Return [X, Y] of the center of cell containing provided text 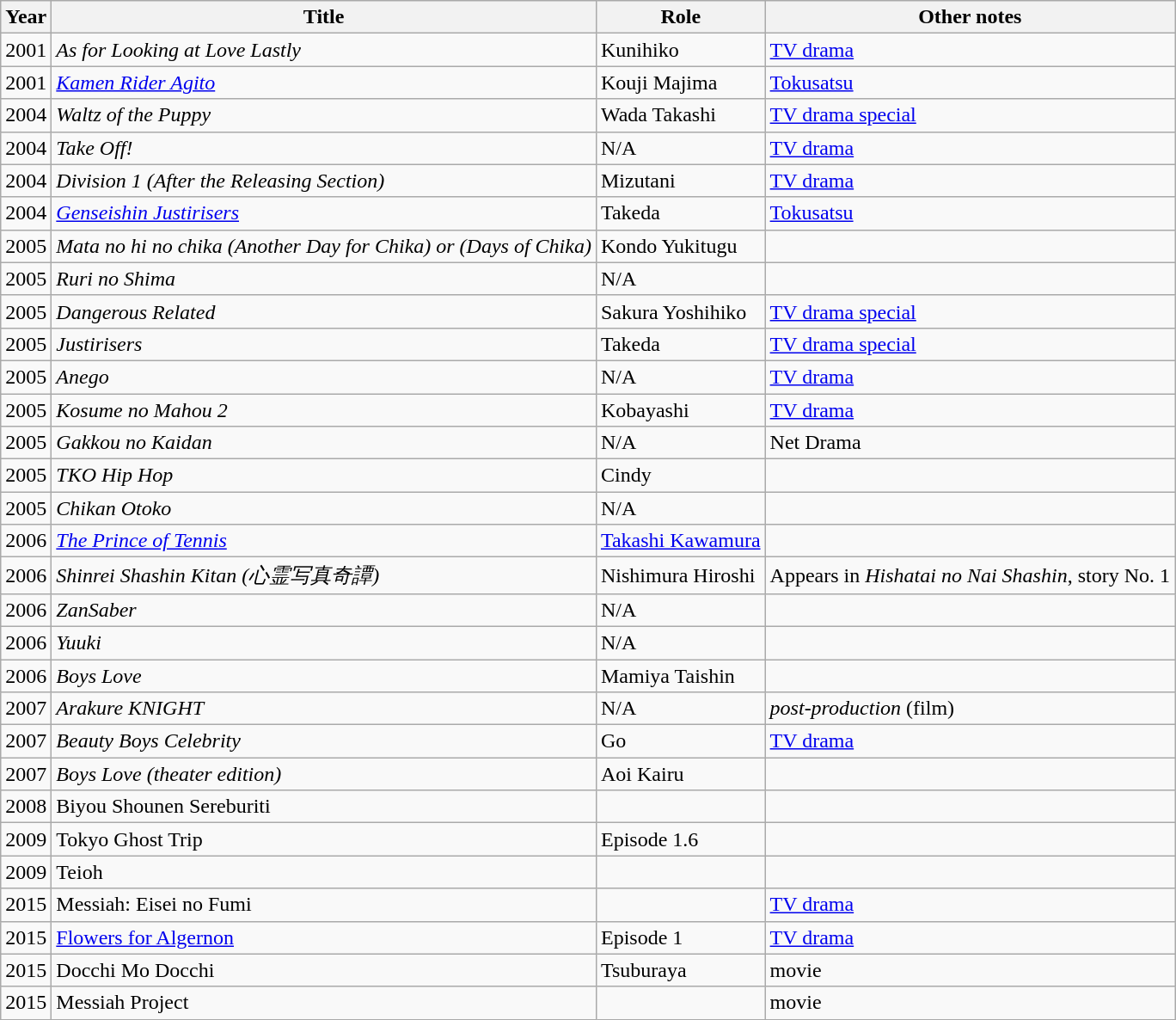
Tsuburaya [681, 970]
Aoi Kairu [681, 774]
Title [324, 17]
Tokyo Ghost Trip [324, 839]
Other notes [970, 17]
Episode 1.6 [681, 839]
Take Off! [324, 148]
Kobayashi [681, 410]
Episode 1 [681, 937]
Boys Love (theater edition) [324, 774]
2008 [26, 807]
Mata no hi no chika (Another Day for Chika) or (Days of Chika) [324, 246]
The Prince of Tennis [324, 541]
Arakure KNIGHT [324, 709]
Flowers for Algernon [324, 937]
Kosume no Mahou 2 [324, 410]
Appears in Hishatai no Nai Shashin, story No. 1 [970, 576]
Genseishin Justirisers [324, 213]
Ruri no Shima [324, 279]
Chikan Otoko [324, 508]
Kamen Rider Agito [324, 83]
Division 1 (After the Releasing Section) [324, 181]
Dangerous Related [324, 311]
Messiah Project [324, 1003]
Kouji Majima [681, 83]
Kondo Yukitugu [681, 246]
Nishimura Hiroshi [681, 576]
Mamiya Taishin [681, 675]
Teioh [324, 872]
As for Looking at Love Lastly [324, 50]
Gakkou no Kaidan [324, 443]
Boys Love [324, 675]
Shinrei Shashin Kitan (心霊写真奇譚) [324, 576]
Messiah: Eisei no Fumi [324, 905]
Go [681, 741]
Kunihiko [681, 50]
Yuuki [324, 642]
Waltz of the Puppy [324, 115]
Cindy [681, 476]
Beauty Boys Celebrity [324, 741]
TKO Hip Hop [324, 476]
Mizutani [681, 181]
Biyou Shounen Sereburiti [324, 807]
Docchi Mo Docchi [324, 970]
Justirisers [324, 344]
Net Drama [970, 443]
Year [26, 17]
post-production (film) [970, 709]
Role [681, 17]
Anego [324, 377]
Sakura Yoshihiko [681, 311]
Takashi Kawamura [681, 541]
Wada Takashi [681, 115]
ZanSaber [324, 610]
